From the cell containing the given text, extract its center point as [x, y] coordinate. 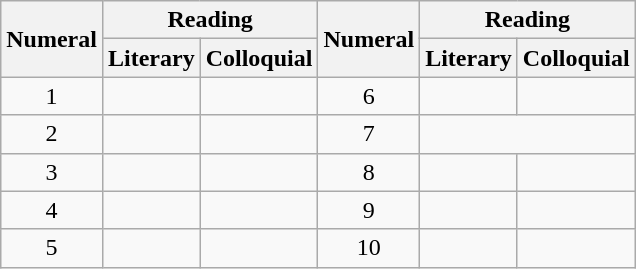
8 [369, 172]
4 [52, 210]
7 [369, 134]
9 [369, 210]
3 [52, 172]
10 [369, 248]
1 [52, 96]
6 [369, 96]
2 [52, 134]
5 [52, 248]
